Provide the [X, Y] coordinate of the cell's center where the given text is located.  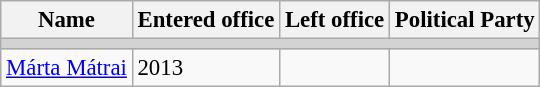
Márta Mátrai [66, 68]
2013 [206, 68]
Entered office [206, 20]
Name [66, 20]
Political Party [465, 20]
Left office [335, 20]
